Output the (x, y) coordinate of the center of the cell containing the given text.  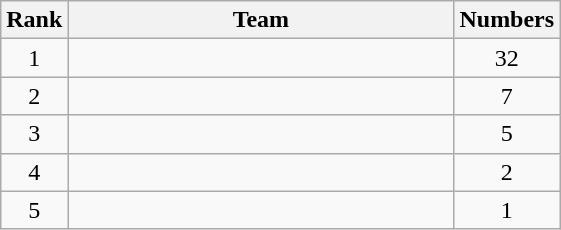
3 (34, 134)
Team (261, 20)
32 (507, 58)
4 (34, 172)
Rank (34, 20)
Numbers (507, 20)
7 (507, 96)
